Determine the [X, Y] coordinate at the center of the cell enclosing the given text.  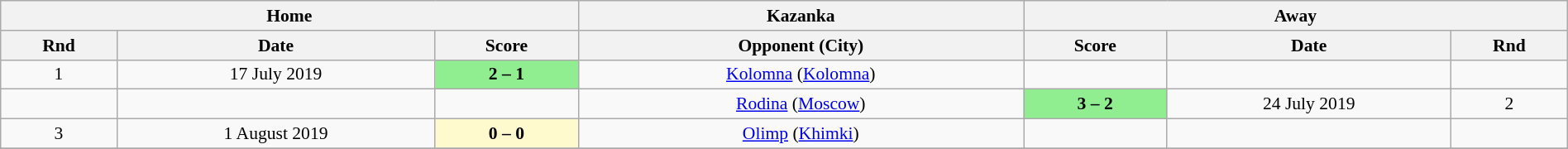
Kazanka [801, 16]
Home [289, 16]
3 – 2 [1095, 104]
24 July 2019 [1309, 104]
2 [1510, 104]
3 [60, 134]
Away [1296, 16]
2 – 1 [506, 74]
Rodina (Moscow) [801, 104]
17 July 2019 [276, 74]
Opponent (City) [801, 46]
Kolomna (Kolomna) [801, 74]
0 – 0 [506, 134]
1 August 2019 [276, 134]
Olimp (Khimki) [801, 134]
1 [60, 74]
